Search for the cell housing the specified text and yield its (X, Y) center coordinate. 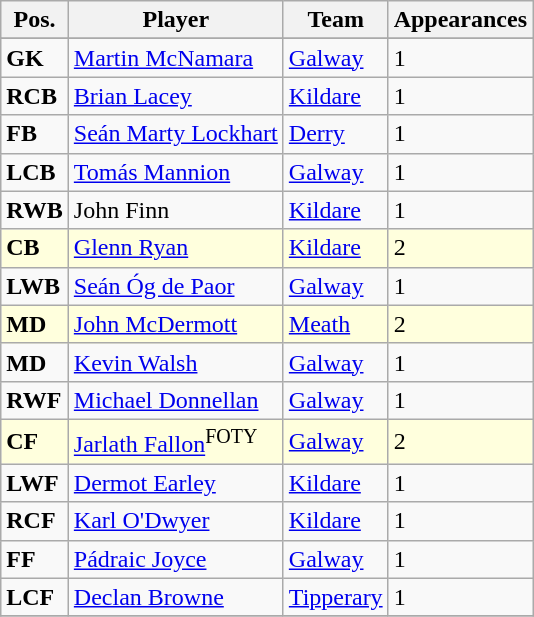
John McDermott (176, 324)
LWB (35, 286)
CB (35, 248)
LCB (35, 172)
Michael Donnellan (176, 400)
Tomás Mannion (176, 172)
Pos. (35, 20)
RCB (35, 96)
Pádraic Joyce (176, 559)
Team (336, 20)
RCF (35, 521)
FB (35, 134)
LWF (35, 483)
Glenn Ryan (176, 248)
RWF (35, 400)
RWB (35, 210)
Meath (336, 324)
Karl O'Dwyer (176, 521)
LCF (35, 597)
FF (35, 559)
Brian Lacey (176, 96)
John Finn (176, 210)
Tipperary (336, 597)
Player (176, 20)
Seán Óg de Paor (176, 286)
Appearances (460, 20)
CF (35, 442)
Jarlath FallonFOTY (176, 442)
Kevin Walsh (176, 362)
GK (35, 58)
Declan Browne (176, 597)
Derry (336, 134)
Martin McNamara (176, 58)
Seán Marty Lockhart (176, 134)
Dermot Earley (176, 483)
